Find where the given text appears and provide that cell's center as (X, Y) coordinate. 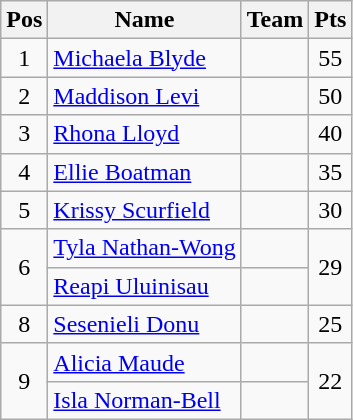
6 (24, 267)
50 (330, 96)
5 (24, 210)
Alicia Maude (144, 362)
Maddison Levi (144, 96)
9 (24, 381)
Sesenieli Donu (144, 324)
55 (330, 58)
1 (24, 58)
Pts (330, 20)
Rhona Lloyd (144, 134)
Team (275, 20)
8 (24, 324)
Name (144, 20)
Isla Norman-Bell (144, 400)
35 (330, 172)
22 (330, 381)
Reapi Uluinisau (144, 286)
25 (330, 324)
Tyla Nathan-Wong (144, 248)
30 (330, 210)
Pos (24, 20)
29 (330, 267)
4 (24, 172)
Ellie Boatman (144, 172)
Michaela Blyde (144, 58)
40 (330, 134)
Krissy Scurfield (144, 210)
2 (24, 96)
3 (24, 134)
